Provide the [X, Y] coordinate of the cell's center where the given text is located.  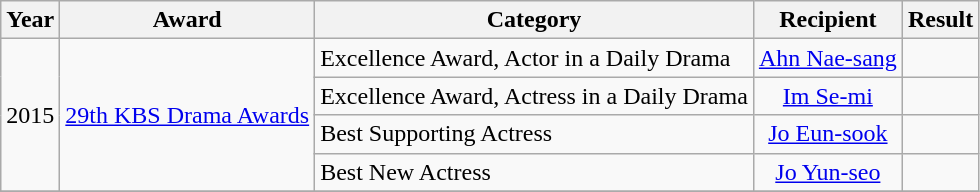
Best New Actress [534, 172]
Award [188, 20]
Jo Yun-seo [828, 172]
29th KBS Drama Awards [188, 115]
Jo Eun-sook [828, 134]
Ahn Nae-sang [828, 58]
Best Supporting Actress [534, 134]
Year [30, 20]
Im Se-mi [828, 96]
Excellence Award, Actress in a Daily Drama [534, 96]
Excellence Award, Actor in a Daily Drama [534, 58]
Result [940, 20]
Category [534, 20]
Recipient [828, 20]
2015 [30, 115]
